Provide the [x, y] coordinate of the cell's center where the given text is located.  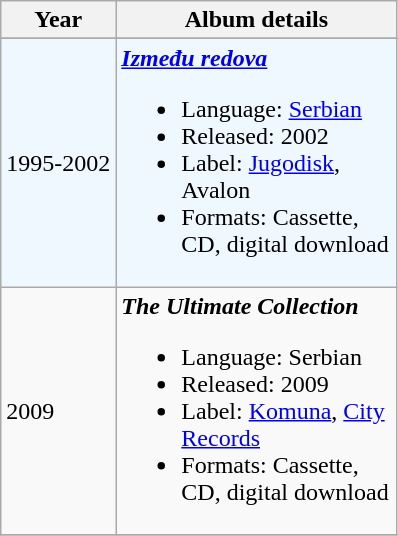
Između redovaLanguage: SerbianReleased: 2002Label: Jugodisk, AvalonFormats: Cassette, CD, digital download [256, 163]
Album details [256, 20]
The Ultimate CollectionLanguage: SerbianReleased: 2009Label: Komuna, City RecordsFormats: Cassette, CD, digital download [256, 411]
1995-2002 [58, 163]
2009 [58, 411]
Year [58, 20]
